Return the [X, Y] coordinate for the center point of the cell that contains the specified text.  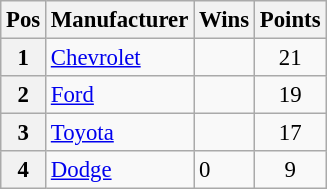
Points [290, 20]
Chevrolet [120, 58]
Pos [24, 20]
2 [24, 95]
Dodge [120, 170]
17 [290, 133]
Wins [224, 20]
0 [224, 170]
9 [290, 170]
3 [24, 133]
Ford [120, 95]
21 [290, 58]
19 [290, 95]
4 [24, 170]
Manufacturer [120, 20]
Toyota [120, 133]
1 [24, 58]
